From the cell containing the given text, extract its center point as (x, y) coordinate. 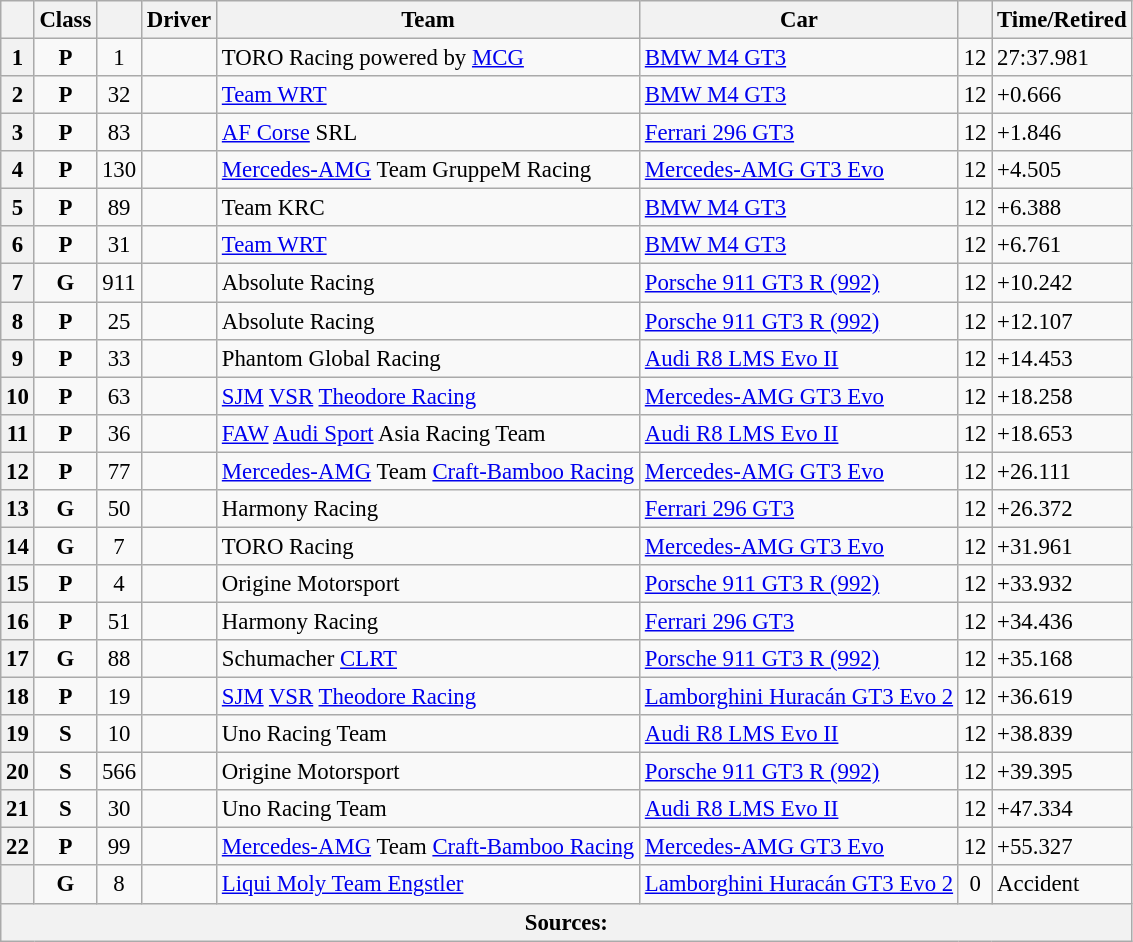
+18.653 (1062, 433)
88 (120, 659)
566 (120, 772)
Mercedes-AMG Team GruppeM Racing (428, 170)
Liqui Moly Team Engstler (428, 885)
11 (18, 433)
5 (18, 208)
Sources: (566, 922)
TORO Racing (428, 546)
0 (974, 885)
21 (18, 809)
+0.666 (1062, 95)
83 (120, 133)
30 (120, 809)
13 (18, 509)
36 (120, 433)
+31.961 (1062, 546)
+4.505 (1062, 170)
FAW Audi Sport Asia Racing Team (428, 433)
32 (120, 95)
+36.619 (1062, 697)
99 (120, 847)
AF Corse SRL (428, 133)
9 (18, 358)
2 (18, 95)
17 (18, 659)
+26.372 (1062, 509)
Time/Retired (1062, 20)
+6.388 (1062, 208)
50 (120, 509)
+14.453 (1062, 358)
20 (18, 772)
Team KRC (428, 208)
22 (18, 847)
+26.111 (1062, 471)
+34.436 (1062, 621)
Team (428, 20)
+47.334 (1062, 809)
16 (18, 621)
+35.168 (1062, 659)
+39.395 (1062, 772)
+18.258 (1062, 396)
77 (120, 471)
14 (18, 546)
Class (66, 20)
3 (18, 133)
51 (120, 621)
Car (798, 20)
+12.107 (1062, 321)
+55.327 (1062, 847)
89 (120, 208)
27:37.981 (1062, 58)
Driver (178, 20)
+1.846 (1062, 133)
33 (120, 358)
+33.932 (1062, 584)
130 (120, 170)
Phantom Global Racing (428, 358)
Schumacher CLRT (428, 659)
31 (120, 245)
911 (120, 283)
Accident (1062, 885)
+10.242 (1062, 283)
6 (18, 245)
+38.839 (1062, 734)
18 (18, 697)
63 (120, 396)
25 (120, 321)
TORO Racing powered by MCG (428, 58)
15 (18, 584)
+6.761 (1062, 245)
